Identify which cell holds the provided text, then report its (x, y) central coordinate. 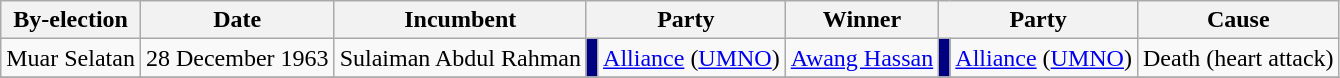
Death (heart attack) (1238, 58)
Date (237, 20)
28 December 1963 (237, 58)
Winner (862, 20)
Incumbent (460, 20)
Cause (1238, 20)
Muar Selatan (71, 58)
By-election (71, 20)
Awang Hassan (862, 58)
Sulaiman Abdul Rahman (460, 58)
